Capture the cell that displays the provided text and extract its [x, y] central coordinate. 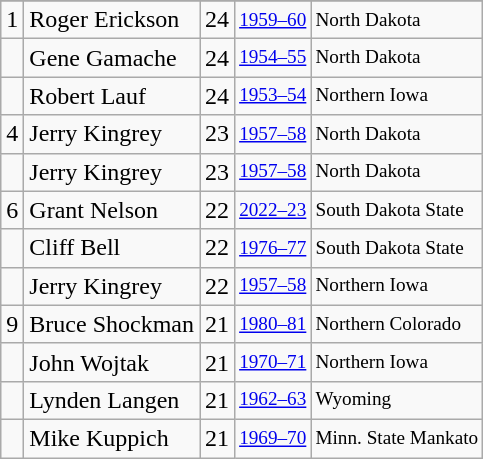
1954–55 [273, 58]
1970–71 [273, 362]
Wyoming [397, 400]
Lynden Langen [112, 400]
John Wojtak [112, 362]
Grant Nelson [112, 210]
9 [12, 324]
Gene Gamache [112, 58]
1976–77 [273, 248]
4 [12, 134]
Northern Colorado [397, 324]
1959–60 [273, 20]
Robert Lauf [112, 96]
Roger Erickson [112, 20]
Mike Kuppich [112, 438]
1980–81 [273, 324]
1969–70 [273, 438]
1 [12, 20]
2022–23 [273, 210]
1962–63 [273, 400]
1953–54 [273, 96]
Bruce Shockman [112, 324]
6 [12, 210]
Cliff Bell [112, 248]
Minn. State Mankato [397, 438]
